From the cell containing the given text, extract its center point as [x, y] coordinate. 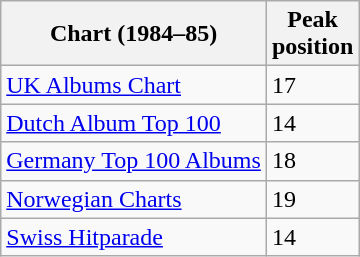
18 [312, 161]
19 [312, 199]
Swiss Hitparade [134, 237]
UK Albums Chart [134, 85]
Norwegian Charts [134, 199]
Peakposition [312, 34]
Germany Top 100 Albums [134, 161]
17 [312, 85]
Dutch Album Top 100 [134, 123]
Chart (1984–85) [134, 34]
